From the cell containing the given text, extract its center point as (x, y) coordinate. 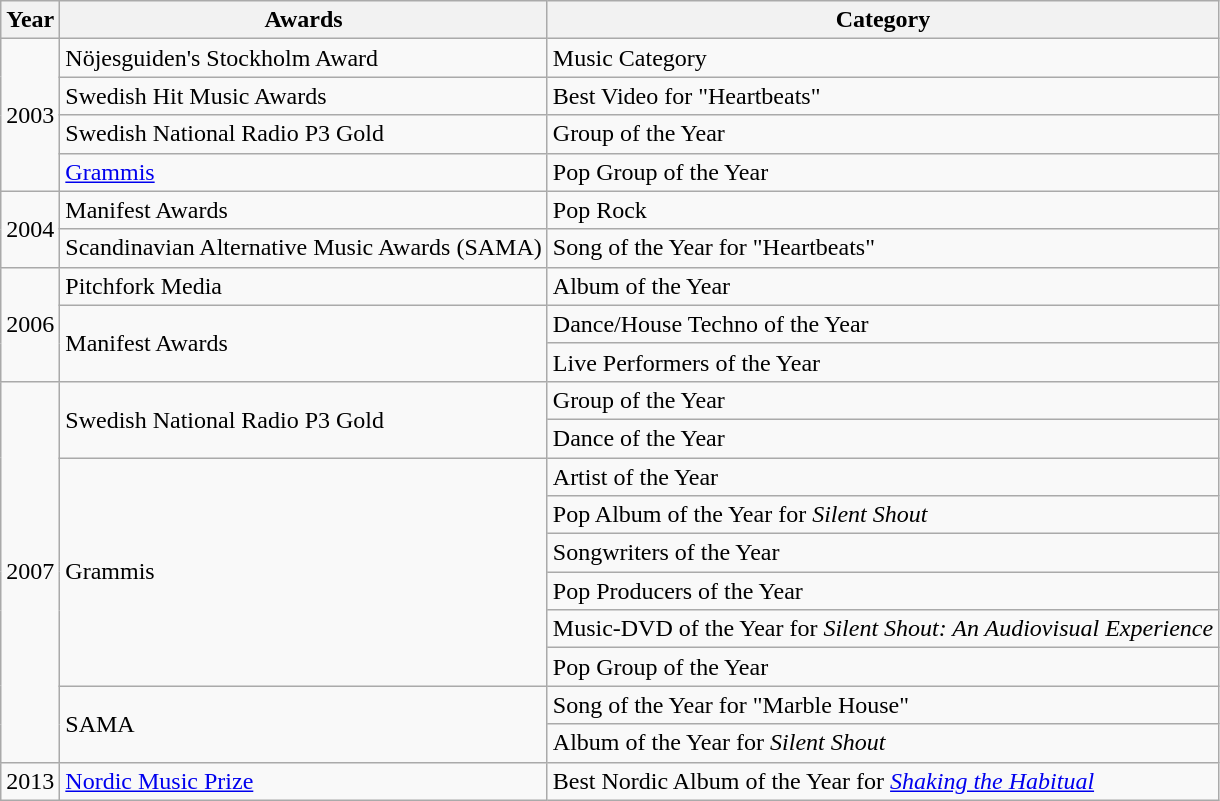
SAMA (304, 724)
2013 (30, 781)
Album of the Year for Silent Shout (882, 743)
Songwriters of the Year (882, 553)
2003 (30, 115)
Pitchfork Media (304, 286)
Dance/House Techno of the Year (882, 324)
Song of the Year for "Heartbeats" (882, 248)
2004 (30, 229)
Song of the Year for "Marble House" (882, 705)
Music Category (882, 58)
Category (882, 20)
Pop Producers of the Year (882, 591)
Dance of the Year (882, 438)
Live Performers of the Year (882, 362)
Scandinavian Alternative Music Awards (SAMA) (304, 248)
Artist of the Year (882, 477)
Nordic Music Prize (304, 781)
Awards (304, 20)
Music-DVD of the Year for Silent Shout: An Audiovisual Experience (882, 629)
Year (30, 20)
2007 (30, 572)
Best Nordic Album of the Year for Shaking the Habitual (882, 781)
Swedish Hit Music Awards (304, 96)
Pop Album of the Year for Silent Shout (882, 515)
Best Video for "Heartbeats" (882, 96)
Pop Rock (882, 210)
2006 (30, 324)
Album of the Year (882, 286)
Nöjesguiden's Stockholm Award (304, 58)
